Capture the cell that displays the provided text and extract its (x, y) central coordinate. 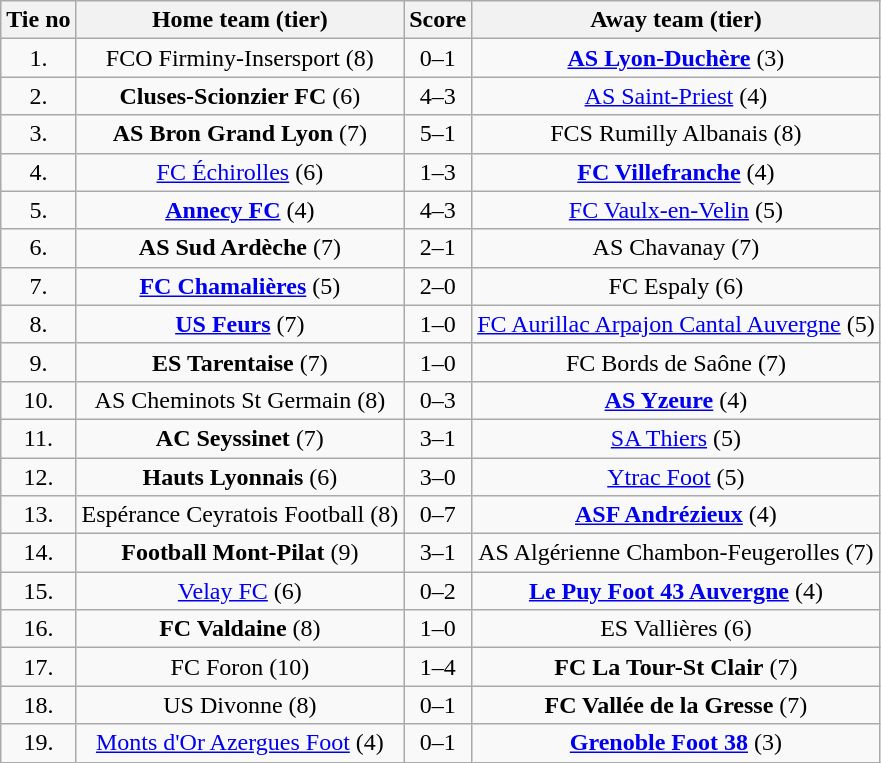
Annecy FC (4) (240, 210)
US Divonne (8) (240, 705)
FC Foron (10) (240, 667)
AS Cheminots St Germain (8) (240, 400)
2–1 (438, 248)
FC La Tour-St Clair (7) (676, 667)
Ytrac Foot (5) (676, 477)
AS Sud Ardèche (7) (240, 248)
Espérance Ceyratois Football (8) (240, 515)
4. (38, 172)
Away team (tier) (676, 20)
SA Thiers (5) (676, 438)
1. (38, 58)
5. (38, 210)
Velay FC (6) (240, 591)
AS Saint-Priest (4) (676, 96)
ASF Andrézieux (4) (676, 515)
0–7 (438, 515)
AS Yzeure (4) (676, 400)
3–0 (438, 477)
0–2 (438, 591)
FCS Rumilly Albanais (8) (676, 134)
13. (38, 515)
Le Puy Foot 43 Auvergne (4) (676, 591)
Home team (tier) (240, 20)
FCO Firminy-Insersport (8) (240, 58)
FC Valdaine (8) (240, 629)
11. (38, 438)
Cluses-Scionzier FC (6) (240, 96)
FC Vallée de la Gresse (7) (676, 705)
Grenoble Foot 38 (3) (676, 743)
FC Échirolles (6) (240, 172)
17. (38, 667)
1–3 (438, 172)
FC Villefranche (4) (676, 172)
FC Bords de Saône (7) (676, 362)
AS Chavanay (7) (676, 248)
Football Mont-Pilat (9) (240, 553)
12. (38, 477)
FC Chamalières (5) (240, 286)
1–4 (438, 667)
ES Vallières (6) (676, 629)
AS Bron Grand Lyon (7) (240, 134)
16. (38, 629)
5–1 (438, 134)
Tie no (38, 20)
AS Lyon-Duchère (3) (676, 58)
AC Seyssinet (7) (240, 438)
AS Algérienne Chambon-Feugerolles (7) (676, 553)
19. (38, 743)
Hauts Lyonnais (6) (240, 477)
Monts d'Or Azergues Foot (4) (240, 743)
2. (38, 96)
FC Espaly (6) (676, 286)
FC Vaulx-en-Velin (5) (676, 210)
0–3 (438, 400)
6. (38, 248)
10. (38, 400)
9. (38, 362)
ES Tarentaise (7) (240, 362)
3. (38, 134)
7. (38, 286)
8. (38, 324)
18. (38, 705)
15. (38, 591)
US Feurs (7) (240, 324)
FC Aurillac Arpajon Cantal Auvergne (5) (676, 324)
Score (438, 20)
2–0 (438, 286)
14. (38, 553)
